Detect which cell encompasses the target text, then output its (x, y) center coordinate. 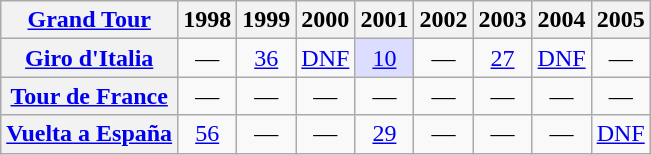
1998 (208, 20)
Vuelta a España (90, 134)
10 (384, 58)
Tour de France (90, 96)
36 (266, 58)
1999 (266, 20)
2004 (562, 20)
2001 (384, 20)
2002 (444, 20)
56 (208, 134)
27 (502, 58)
Grand Tour (90, 20)
2005 (620, 20)
2000 (326, 20)
Giro d'Italia (90, 58)
29 (384, 134)
2003 (502, 20)
